Scan for the cell matching the given text and deliver its [X, Y] coordinate at center. 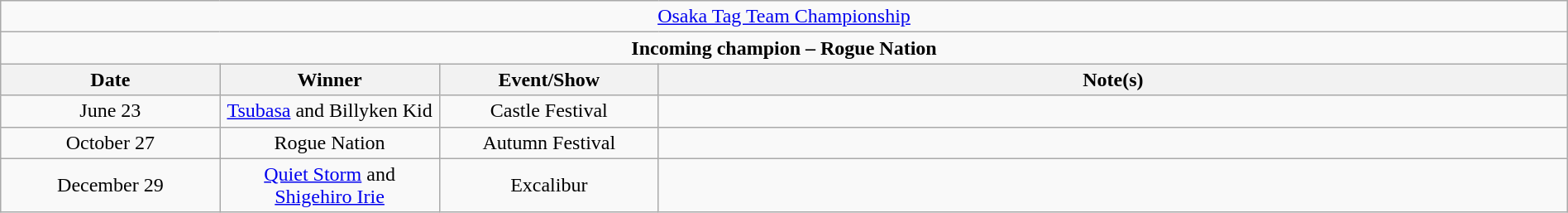
Rogue Nation [329, 143]
December 29 [111, 186]
Excalibur [549, 186]
Quiet Storm and Shigehiro Irie [329, 186]
Date [111, 80]
Event/Show [549, 80]
June 23 [111, 111]
Osaka Tag Team Championship [784, 17]
Incoming champion – Rogue Nation [784, 48]
Autumn Festival [549, 143]
Tsubasa and Billyken Kid [329, 111]
October 27 [111, 143]
Castle Festival [549, 111]
Winner [329, 80]
Note(s) [1113, 80]
